Extract the (X, Y) coordinate from the center of the cell holding the provided text.  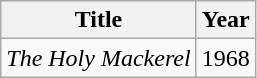
Year (226, 20)
The Holy Mackerel (98, 58)
Title (98, 20)
1968 (226, 58)
